Scan for the cell matching the given text and deliver its [x, y] coordinate at center. 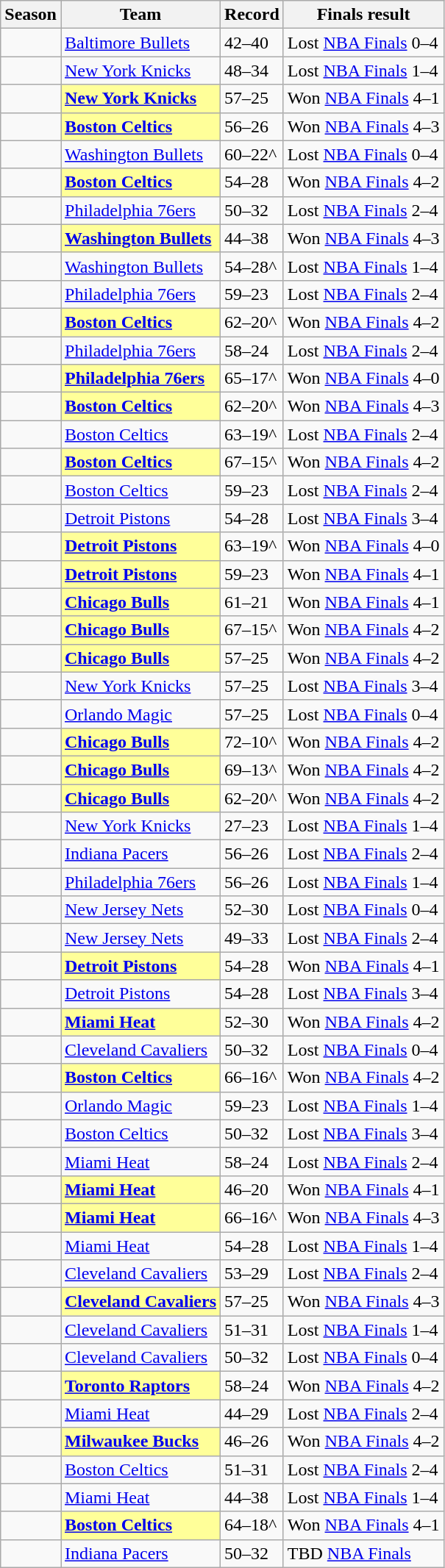
48–34 [252, 71]
54–28^ [252, 266]
Season [31, 15]
Toronto Raptors [140, 1386]
Baltimore Bullets [140, 43]
Finals result [363, 15]
Team [140, 15]
49–33 [252, 938]
Milwaukee Bucks [140, 1442]
TBD NBA Finals [363, 1553]
72–10^ [252, 742]
64–18^ [252, 1525]
44–29 [252, 1414]
27–23 [252, 826]
53–29 [252, 1274]
42–40 [252, 43]
69–13^ [252, 770]
46–26 [252, 1442]
65–17^ [252, 379]
46–20 [252, 1189]
60–22^ [252, 154]
61–21 [252, 602]
Record [252, 15]
